Output the (X, Y) coordinate of the center of the cell containing the given text.  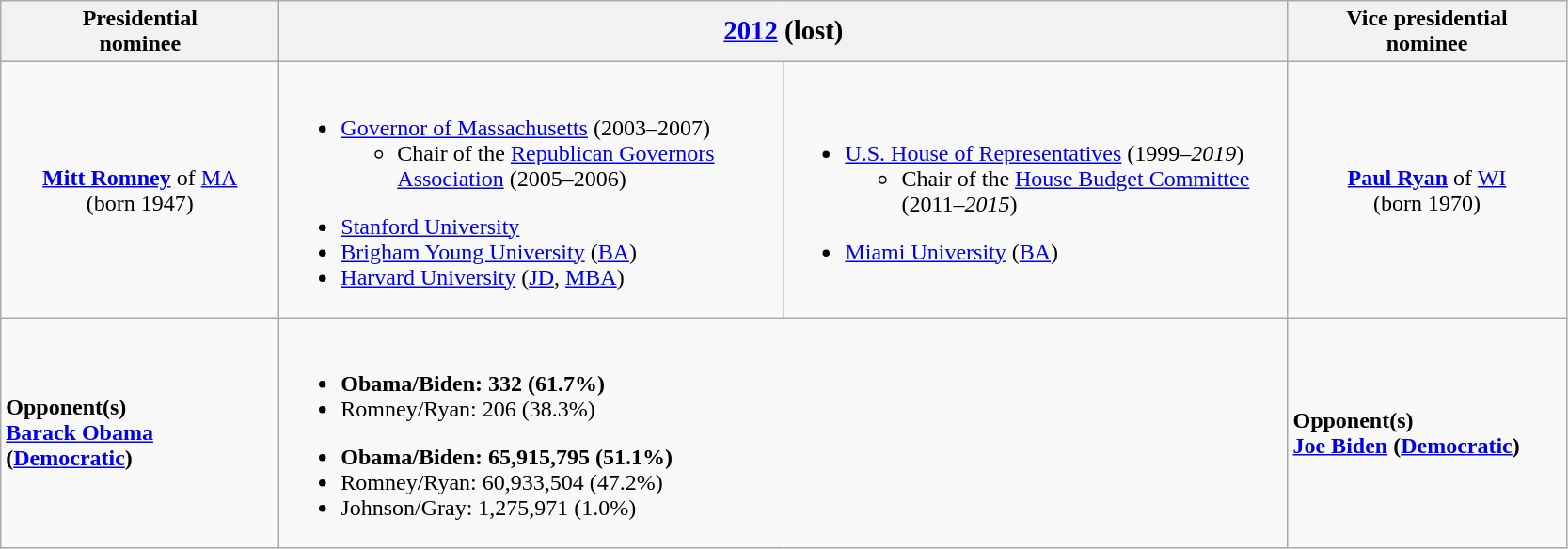
Vice presidentialnominee (1427, 32)
U.S. House of Representatives (1999–2019)Chair of the House Budget Committee (2011–2015)Miami University (BA) (1036, 190)
Paul Ryan of WI(born 1970) (1427, 190)
Presidentialnominee (140, 32)
Opponent(s)Barack Obama (Democratic) (140, 432)
Mitt Romney of MA(born 1947) (140, 190)
2012 (lost) (784, 32)
Opponent(s)Joe Biden (Democratic) (1427, 432)
Obama/Biden: 332 (61.7%)Romney/Ryan: 206 (38.3%)Obama/Biden: 65,915,795 (51.1%)Romney/Ryan: 60,933,504 (47.2%)Johnson/Gray: 1,275,971 (1.0%) (784, 432)
